Determine the [x, y] coordinate at the center of the cell enclosing the given text.  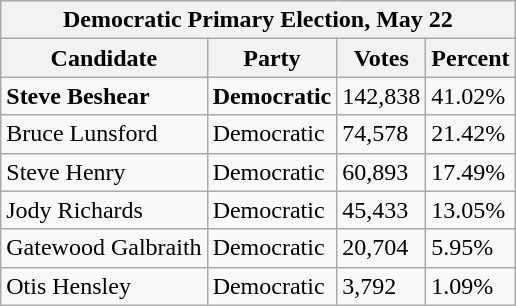
5.95% [470, 248]
Percent [470, 58]
Party [272, 58]
Jody Richards [104, 210]
45,433 [382, 210]
142,838 [382, 96]
60,893 [382, 172]
41.02% [470, 96]
Bruce Lunsford [104, 134]
Gatewood Galbraith [104, 248]
13.05% [470, 210]
Steve Beshear [104, 96]
17.49% [470, 172]
Steve Henry [104, 172]
3,792 [382, 286]
Democratic Primary Election, May 22 [258, 20]
1.09% [470, 286]
20,704 [382, 248]
Candidate [104, 58]
Votes [382, 58]
74,578 [382, 134]
Otis Hensley [104, 286]
21.42% [470, 134]
